Capture the cell that displays the provided text and extract its [X, Y] central coordinate. 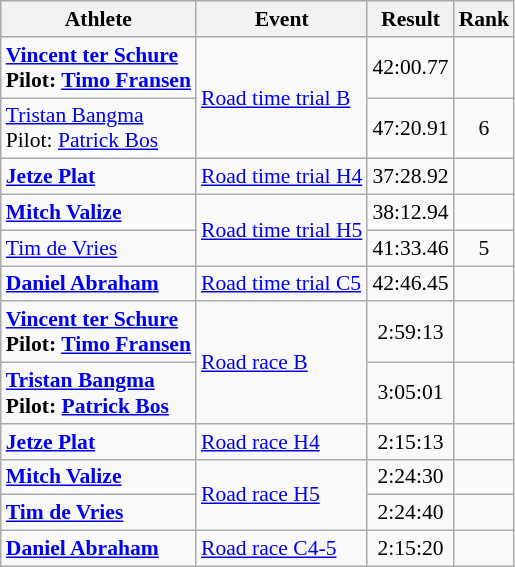
Road race H5 [282, 494]
Road time trial H4 [282, 177]
Road race H4 [282, 442]
Road time trial H5 [282, 230]
Event [282, 19]
Road race C4-5 [282, 549]
Road time trial C5 [282, 284]
2:15:13 [410, 442]
2:15:20 [410, 549]
Road race B [282, 363]
Rank [484, 19]
42:00.77 [410, 68]
37:28.92 [410, 177]
2:24:30 [410, 477]
5 [484, 248]
3:05:01 [410, 394]
2:59:13 [410, 332]
Athlete [98, 19]
38:12.94 [410, 213]
6 [484, 128]
47:20.91 [410, 128]
41:33.46 [410, 248]
42:46.45 [410, 284]
2:24:40 [410, 513]
Road time trial B [282, 98]
Result [410, 19]
